Search for the cell housing the specified text and yield its [X, Y] center coordinate. 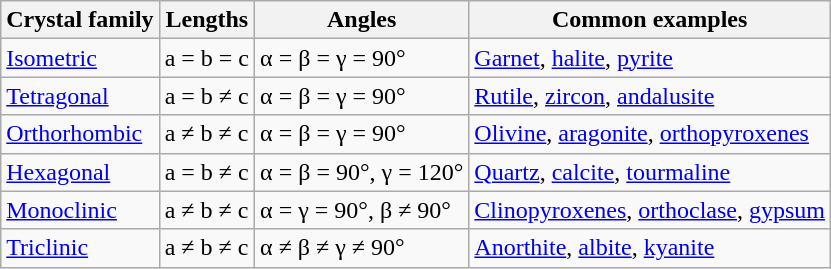
Lengths [206, 20]
a = b = c [206, 58]
Isometric [80, 58]
α = β = 90°, γ = 120° [362, 172]
Anorthite, albite, kyanite [650, 248]
Garnet, halite, pyrite [650, 58]
Crystal family [80, 20]
Clinopyroxenes, orthoclase, gypsum [650, 210]
Orthorhombic [80, 134]
α ≠ β ≠ γ ≠ 90° [362, 248]
α = γ = 90°, β ≠ 90° [362, 210]
Monoclinic [80, 210]
Tetragonal [80, 96]
Olivine, aragonite, orthopyroxenes [650, 134]
Rutile, zircon, andalusite [650, 96]
Hexagonal [80, 172]
Common examples [650, 20]
Angles [362, 20]
Quartz, calcite, tourmaline [650, 172]
Triclinic [80, 248]
